Extract the [x, y] coordinate from the center of the cell holding the provided text.  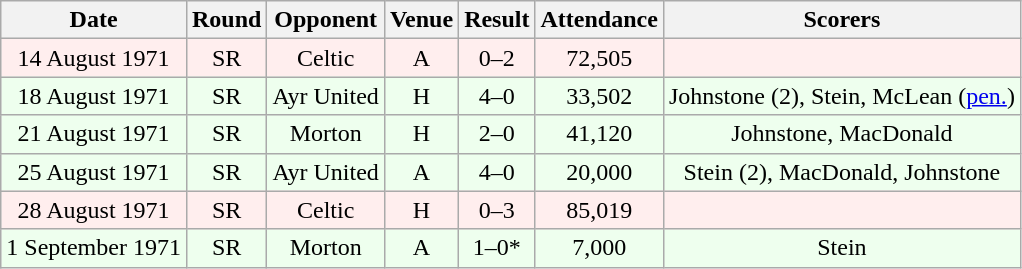
41,120 [599, 134]
1 September 1971 [94, 248]
20,000 [599, 172]
2–0 [497, 134]
25 August 1971 [94, 172]
14 August 1971 [94, 58]
33,502 [599, 96]
28 August 1971 [94, 210]
Date [94, 20]
85,019 [599, 210]
7,000 [599, 248]
0–3 [497, 210]
21 August 1971 [94, 134]
Stein [842, 248]
1–0* [497, 248]
Result [497, 20]
Venue [421, 20]
18 August 1971 [94, 96]
Stein (2), MacDonald, Johnstone [842, 172]
Opponent [326, 20]
72,505 [599, 58]
Attendance [599, 20]
Johnstone (2), Stein, McLean (pen.) [842, 96]
Johnstone, MacDonald [842, 134]
Round [226, 20]
Scorers [842, 20]
0–2 [497, 58]
